For the text-containing cell, return its midpoint in (X, Y) coordinate format. 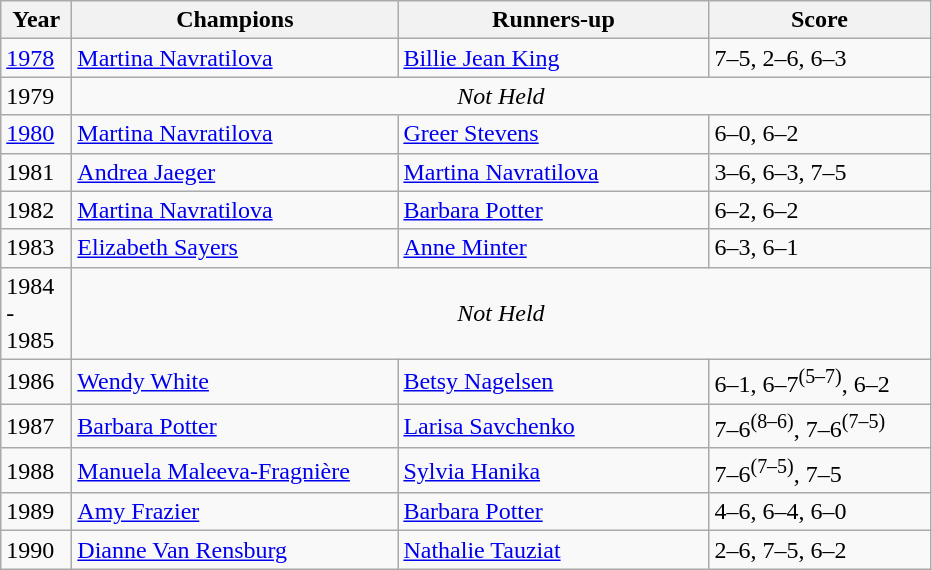
Billie Jean King (554, 58)
1986 (36, 382)
1989 (36, 512)
Sylvia Hanika (554, 470)
7–6(8–6), 7–6(7–5) (820, 426)
Score (820, 20)
7–6(7–5), 7–5 (820, 470)
1979 (36, 96)
Larisa Savchenko (554, 426)
Dianne Van Rensburg (235, 550)
1990 (36, 550)
6–1, 6–7(5–7), 6–2 (820, 382)
1988 (36, 470)
Anne Minter (554, 248)
4–6, 6–4, 6–0 (820, 512)
2–6, 7–5, 6–2 (820, 550)
Amy Frazier (235, 512)
Manuela Maleeva-Fragnière (235, 470)
1981 (36, 172)
6–0, 6–2 (820, 134)
6–2, 6–2 (820, 210)
1980 (36, 134)
1978 (36, 58)
1982 (36, 210)
Andrea Jaeger (235, 172)
Nathalie Tauziat (554, 550)
Champions (235, 20)
Runners-up (554, 20)
Betsy Nagelsen (554, 382)
Greer Stevens (554, 134)
1984-1985 (36, 313)
1987 (36, 426)
Wendy White (235, 382)
7–5, 2–6, 6–3 (820, 58)
Year (36, 20)
3–6, 6–3, 7–5 (820, 172)
1983 (36, 248)
Elizabeth Sayers (235, 248)
6–3, 6–1 (820, 248)
